Pinpoint the cell where the given text exists, returning its (x, y) midpoint coordinate. 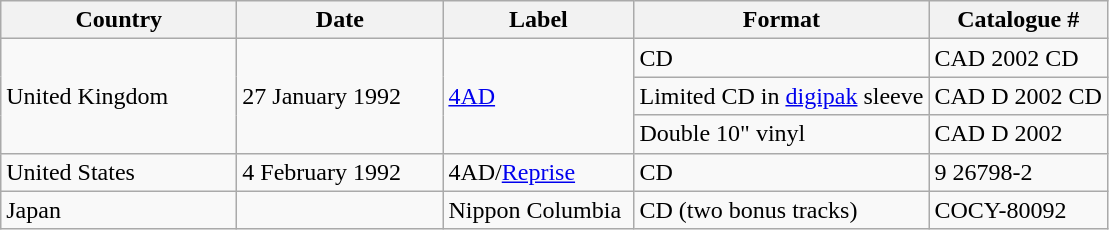
9 26798-2 (1018, 172)
Nippon Columbia (538, 210)
Double 10" vinyl (782, 134)
Date (340, 20)
Country (119, 20)
COCY-80092 (1018, 210)
United States (119, 172)
Format (782, 20)
CAD 2002 CD (1018, 58)
4AD (538, 96)
27 January 1992 (340, 96)
CAD D 2002 CD (1018, 96)
4AD/Reprise (538, 172)
Catalogue # (1018, 20)
Label (538, 20)
CD (two bonus tracks) (782, 210)
CAD D 2002 (1018, 134)
Limited CD in digipak sleeve (782, 96)
4 February 1992 (340, 172)
United Kingdom (119, 96)
Japan (119, 210)
